Identify which cell holds the provided text, then report its [x, y] central coordinate. 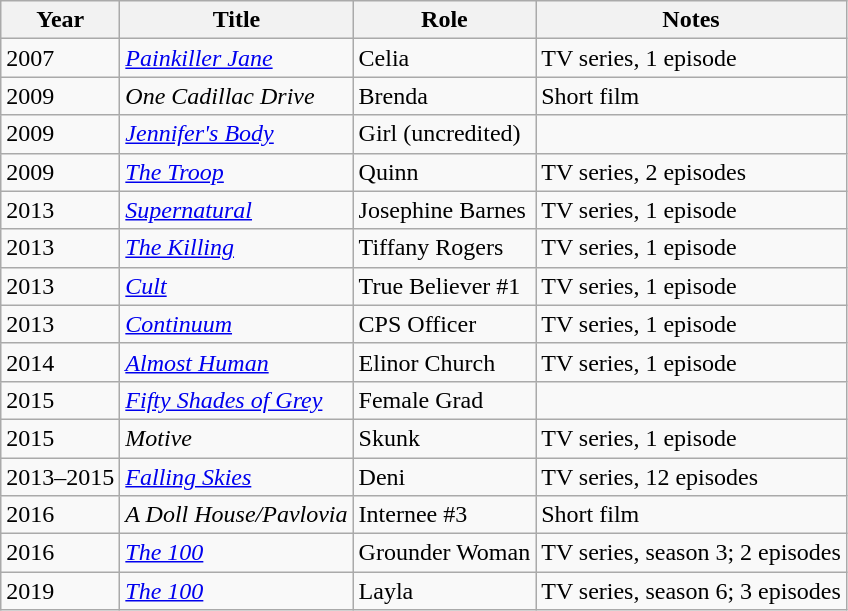
2014 [60, 362]
Layla [444, 591]
Fifty Shades of Grey [236, 400]
Girl (uncredited) [444, 134]
TV series, season 6; 3 episodes [692, 591]
Painkiller Jane [236, 58]
Motive [236, 438]
A Doll House/Pavlovia [236, 515]
Cult [236, 286]
Year [60, 20]
Deni [444, 477]
Skunk [444, 438]
Grounder Woman [444, 553]
Jennifer's Body [236, 134]
TV series, season 3; 2 episodes [692, 553]
CPS Officer [444, 324]
Title [236, 20]
The Killing [236, 248]
Elinor Church [444, 362]
Josephine Barnes [444, 210]
2013–2015 [60, 477]
Tiffany Rogers [444, 248]
2007 [60, 58]
2019 [60, 591]
Falling Skies [236, 477]
Role [444, 20]
TV series, 2 episodes [692, 172]
Quinn [444, 172]
True Believer #1 [444, 286]
TV series, 12 episodes [692, 477]
Celia [444, 58]
One Cadillac Drive [236, 96]
Continuum [236, 324]
Almost Human [236, 362]
Brenda [444, 96]
The Troop [236, 172]
Supernatural [236, 210]
Female Grad [444, 400]
Notes [692, 20]
Internee #3 [444, 515]
